Identify which cell holds the provided text, then report its [x, y] central coordinate. 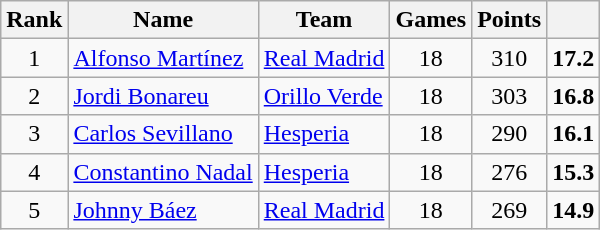
16.1 [574, 134]
Name [163, 20]
310 [510, 58]
269 [510, 210]
Jordi Bonareu [163, 96]
17.2 [574, 58]
Games [431, 20]
16.8 [574, 96]
Carlos Sevillano [163, 134]
Points [510, 20]
290 [510, 134]
303 [510, 96]
4 [34, 172]
276 [510, 172]
Team [324, 20]
2 [34, 96]
Alfonso Martínez [163, 58]
5 [34, 210]
Orillo Verde [324, 96]
14.9 [574, 210]
Constantino Nadal [163, 172]
1 [34, 58]
Johnny Báez [163, 210]
Rank [34, 20]
15.3 [574, 172]
3 [34, 134]
